Determine the (X, Y) coordinate at the center of the cell enclosing the given text.  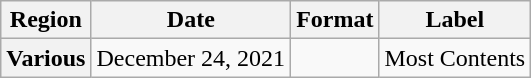
Format (335, 20)
Region (46, 20)
Label (455, 20)
Most Contents (455, 58)
Date (191, 20)
Various (46, 58)
December 24, 2021 (191, 58)
